Provide the (X, Y) coordinate of the cell's center where the given text is located.  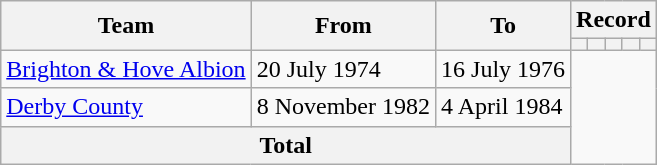
Total (286, 145)
Team (126, 26)
4 April 1984 (504, 107)
16 July 1976 (504, 69)
Brighton & Hove Albion (126, 69)
Derby County (126, 107)
To (504, 26)
From (343, 26)
20 July 1974 (343, 69)
Record (614, 20)
8 November 1982 (343, 107)
